Return (X, Y) of the center of cell containing provided text 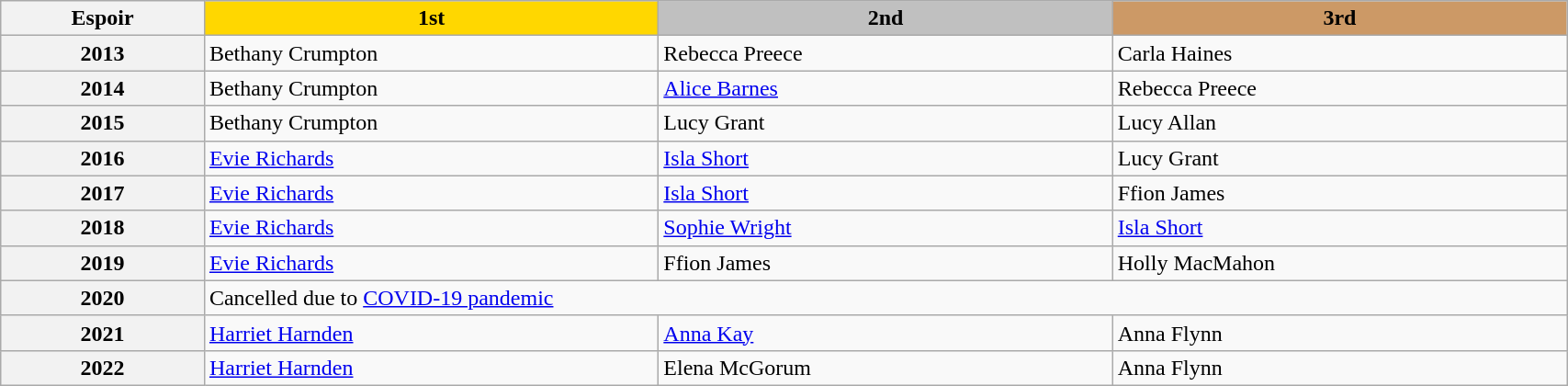
Anna Kay (886, 333)
2017 (103, 193)
2014 (103, 88)
Carla Haines (1339, 53)
Espoir (103, 18)
2015 (103, 123)
Holly MacMahon (1339, 263)
3rd (1339, 18)
Alice Barnes (886, 88)
Elena McGorum (886, 368)
2022 (103, 368)
2020 (103, 298)
2021 (103, 333)
2013 (103, 53)
2018 (103, 228)
Sophie Wright (886, 228)
2nd (886, 18)
Cancelled due to COVID-19 pandemic (886, 298)
Lucy Allan (1339, 123)
2016 (103, 158)
1st (431, 18)
2019 (103, 263)
